Determine the (X, Y) coordinate at the center of the cell enclosing the given text.  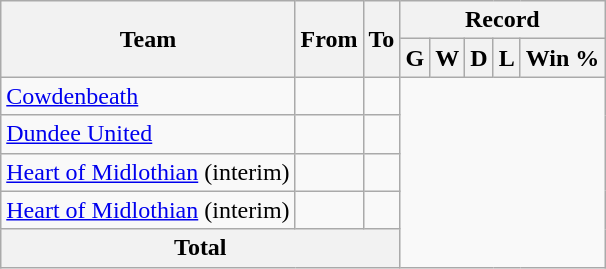
Team (148, 39)
G (415, 58)
W (448, 58)
Total (200, 248)
Record (502, 20)
Win % (562, 58)
L (506, 58)
Dundee United (148, 134)
From (329, 39)
To (382, 39)
Cowdenbeath (148, 96)
D (479, 58)
